Extract the [X, Y] coordinate from the center of the cell holding the provided text.  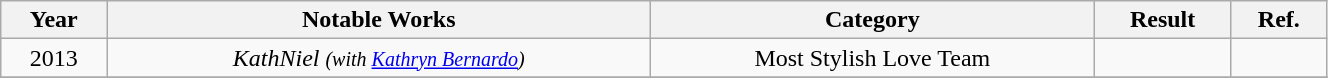
KathNiel (with Kathryn Bernardo) [379, 58]
Year [54, 20]
Notable Works [379, 20]
Ref. [1278, 20]
2013 [54, 58]
Most Stylish Love Team [872, 58]
Category [872, 20]
Result [1162, 20]
